Search for the cell housing the specified text and yield its (X, Y) center coordinate. 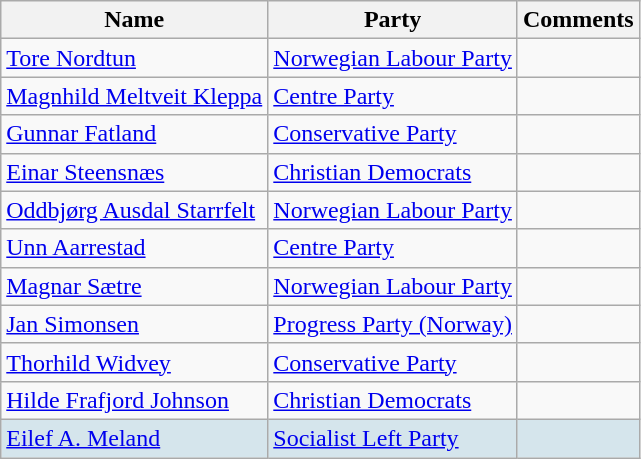
Oddbjørg Ausdal Starrfelt (134, 210)
Gunnar Fatland (134, 134)
Einar Steensnæs (134, 172)
Thorhild Widvey (134, 362)
Party (393, 20)
Hilde Frafjord Johnson (134, 400)
Magnar Sætre (134, 286)
Unn Aarrestad (134, 248)
Tore Nordtun (134, 58)
Magnhild Meltveit Kleppa (134, 96)
Socialist Left Party (393, 438)
Eilef A. Meland (134, 438)
Progress Party (Norway) (393, 324)
Name (134, 20)
Comments (578, 20)
Jan Simonsen (134, 324)
